Identify which cell holds the provided text, then report its [x, y] central coordinate. 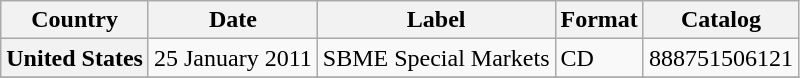
Format [599, 20]
Country [75, 20]
United States [75, 58]
SBME Special Markets [436, 58]
Catalog [720, 20]
Date [232, 20]
888751506121 [720, 58]
25 January 2011 [232, 58]
Label [436, 20]
CD [599, 58]
